Scan for the cell matching the given text and deliver its [x, y] coordinate at center. 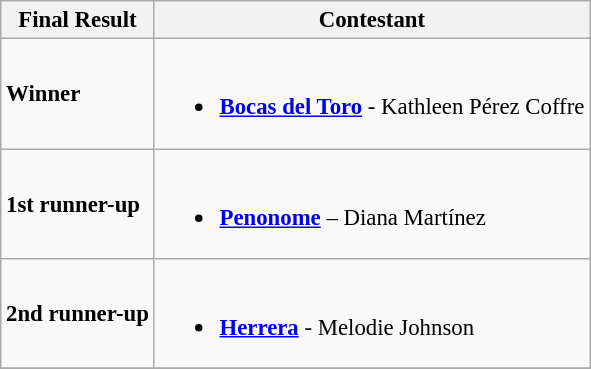
Final Result [78, 20]
Winner [78, 94]
1st runner-up [78, 204]
Contestant [372, 20]
Penonome – Diana Martínez [372, 204]
2nd runner-up [78, 314]
Bocas del Toro - Kathleen Pérez Coffre [372, 94]
Herrera - Melodie Johnson [372, 314]
